From the cell containing the given text, extract its center point as (x, y) coordinate. 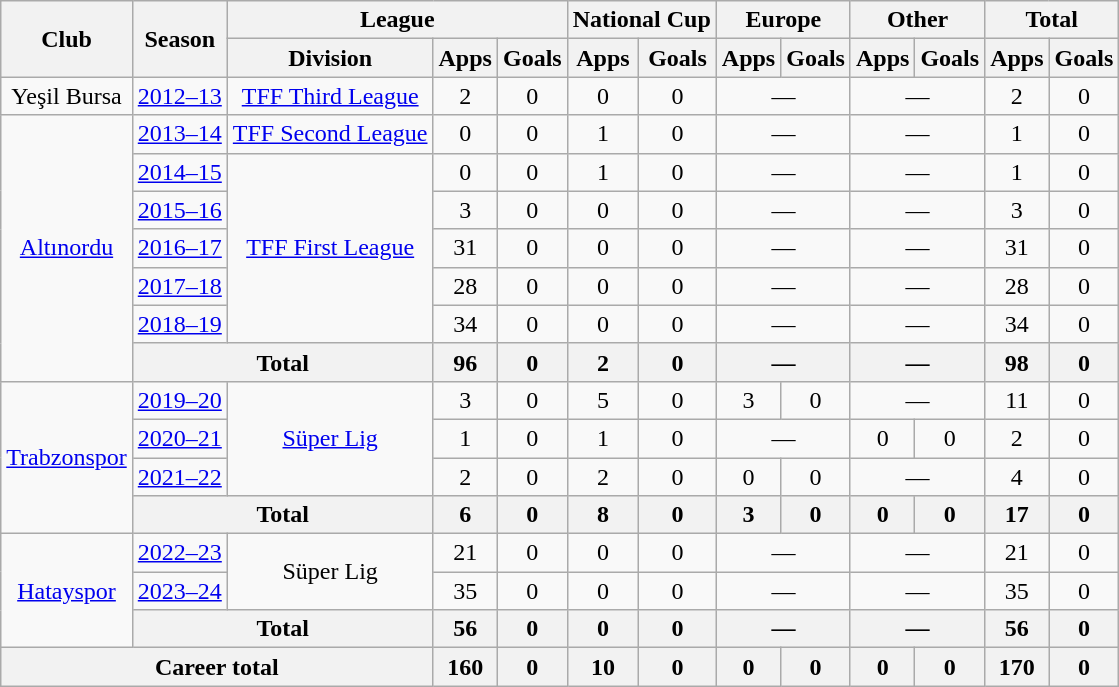
170 (1017, 667)
Season (180, 39)
League (397, 20)
Career total (217, 667)
2015–16 (180, 210)
6 (465, 515)
98 (1017, 362)
2014–15 (180, 172)
160 (465, 667)
2013–14 (180, 134)
Division (330, 58)
2019–20 (180, 400)
10 (603, 667)
2020–21 (180, 438)
17 (1017, 515)
Altınordu (67, 248)
2018–19 (180, 324)
2022–23 (180, 553)
2012–13 (180, 96)
8 (603, 515)
Trabzonspor (67, 457)
2021–22 (180, 477)
Club (67, 39)
TFF Second League (330, 134)
2023–24 (180, 591)
Europe (783, 20)
TFF First League (330, 248)
Hatayspor (67, 591)
5 (603, 400)
4 (1017, 477)
2017–18 (180, 286)
TFF Third League (330, 96)
Other (917, 20)
11 (1017, 400)
Yeşil Bursa (67, 96)
National Cup (642, 20)
96 (465, 362)
2016–17 (180, 248)
